Capture the cell that displays the provided text and extract its [X, Y] central coordinate. 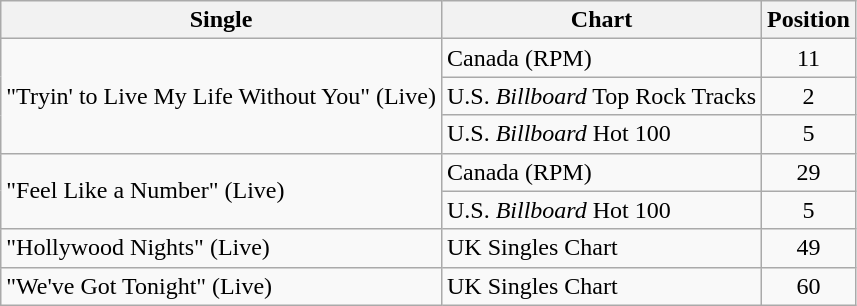
Chart [601, 20]
"Hollywood Nights" (Live) [222, 248]
Position [809, 20]
60 [809, 286]
11 [809, 58]
Single [222, 20]
U.S. Billboard Top Rock Tracks [601, 96]
49 [809, 248]
"Tryin' to Live My Life Without You" (Live) [222, 96]
"Feel Like a Number" (Live) [222, 191]
29 [809, 172]
"We've Got Tonight" (Live) [222, 286]
2 [809, 96]
